Pinpoint the cell where the given text exists, returning its (X, Y) midpoint coordinate. 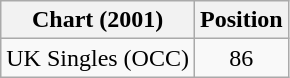
Position (241, 20)
86 (241, 58)
UK Singles (OCC) (98, 58)
Chart (2001) (98, 20)
